Search for the cell housing the specified text and yield its [x, y] center coordinate. 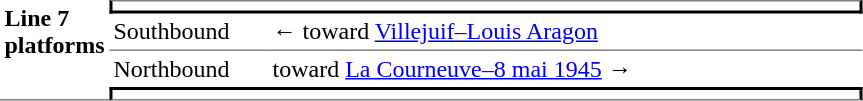
toward La Courneuve–8 mai 1945 → [565, 69]
Southbound [188, 33]
Northbound [188, 69]
← toward Villejuif–Louis Aragon [565, 33]
Line 7 platforms [54, 50]
